Locate the cell with the specified text and output its [X, Y] center coordinate. 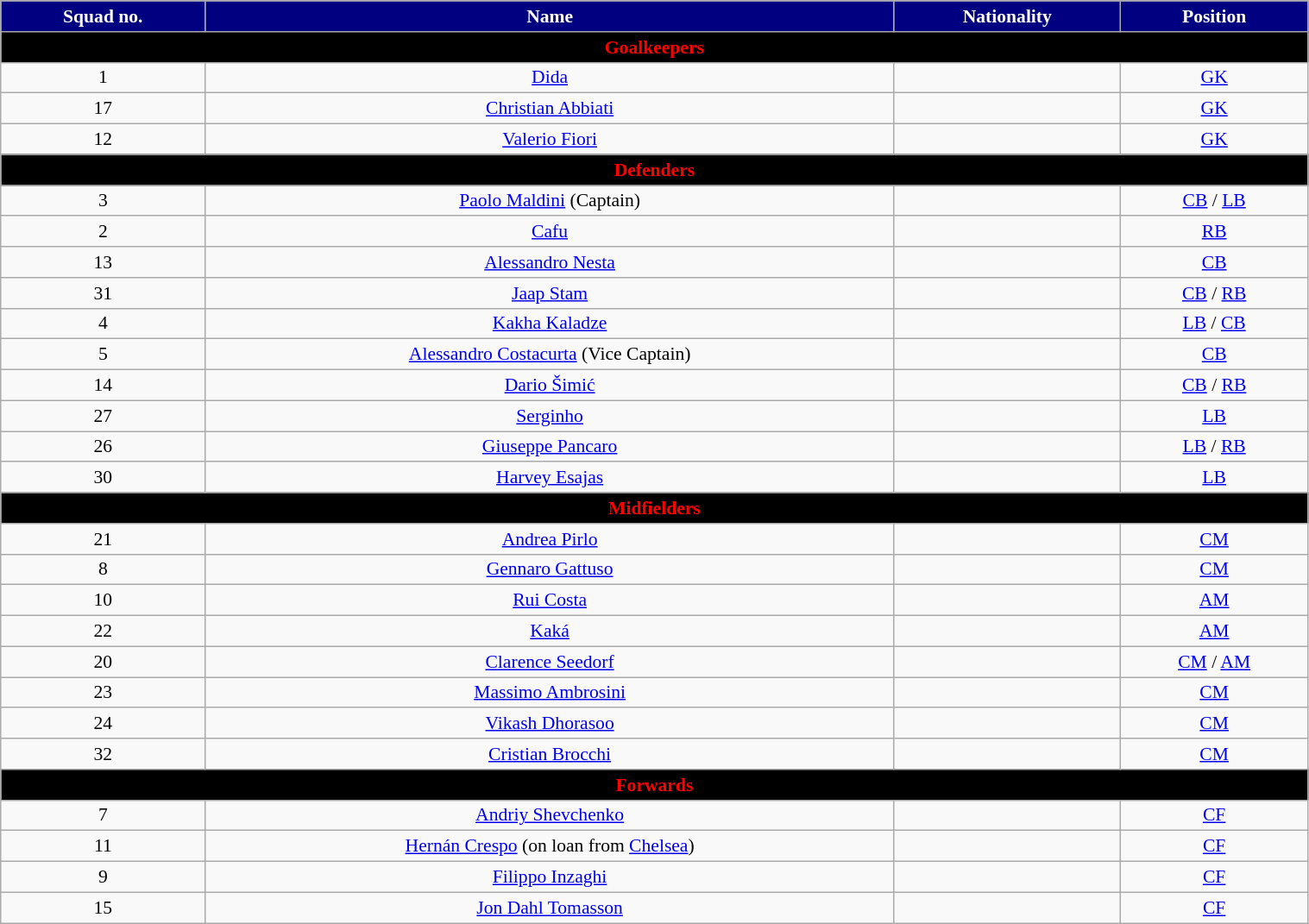
Andriy Shevchenko [550, 815]
Paolo Maldini (Captain) [550, 201]
Forwards [654, 785]
Nationality [1007, 16]
Giuseppe Pancaro [550, 447]
27 [104, 416]
Rui Costa [550, 600]
21 [104, 539]
4 [104, 324]
Clarence Seedorf [550, 662]
23 [104, 693]
Name [550, 16]
5 [104, 355]
Hernán Crespo (on loan from Chelsea) [550, 846]
Filippo Inzaghi [550, 877]
LB / RB [1214, 447]
13 [104, 262]
11 [104, 846]
Midfielders [654, 508]
31 [104, 293]
Vikash Dhorasoo [550, 724]
Goalkeepers [654, 47]
Serginho [550, 416]
9 [104, 877]
Alessandro Nesta [550, 262]
Jon Dahl Tomasson [550, 908]
2 [104, 232]
Dario Šimić [550, 386]
30 [104, 478]
3 [104, 201]
7 [104, 815]
Position [1214, 16]
RB [1214, 232]
Defenders [654, 170]
Cristian Brocchi [550, 754]
10 [104, 600]
Andrea Pirlo [550, 539]
Cafu [550, 232]
LB / CB [1214, 324]
22 [104, 632]
20 [104, 662]
26 [104, 447]
14 [104, 386]
1 [104, 78]
CB / LB [1214, 201]
Squad no. [104, 16]
Harvey Esajas [550, 478]
17 [104, 109]
Kaká [550, 632]
Kakha Kaladze [550, 324]
32 [104, 754]
15 [104, 908]
Valerio Fiori [550, 140]
Gennaro Gattuso [550, 569]
Christian Abbiati [550, 109]
Alessandro Costacurta (Vice Captain) [550, 355]
12 [104, 140]
CM / AM [1214, 662]
Jaap Stam [550, 293]
8 [104, 569]
Dida [550, 78]
24 [104, 724]
Massimo Ambrosini [550, 693]
